Extract the (X, Y) coordinate from the center of the cell holding the provided text.  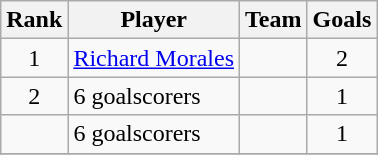
Player (154, 20)
Team (274, 20)
Rank (34, 20)
Richard Morales (154, 58)
Goals (342, 20)
